For the text-containing cell, return its midpoint in (X, Y) coordinate format. 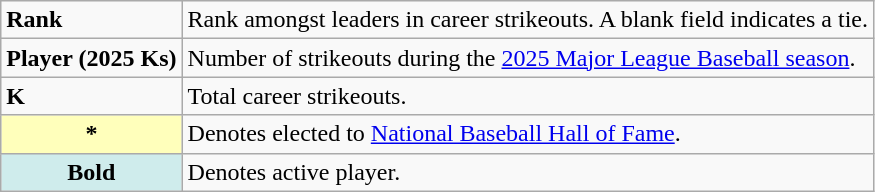
Denotes elected to National Baseball Hall of Fame. (528, 134)
Rank (92, 20)
Total career strikeouts. (528, 96)
Rank amongst leaders in career strikeouts. A blank field indicates a tie. (528, 20)
Number of strikeouts during the 2025 Major League Baseball season. (528, 58)
* (92, 134)
Bold (92, 172)
Denotes active player. (528, 172)
K (92, 96)
Player (2025 Ks) (92, 58)
